Output the [x, y] coordinate of the center of the cell containing the given text.  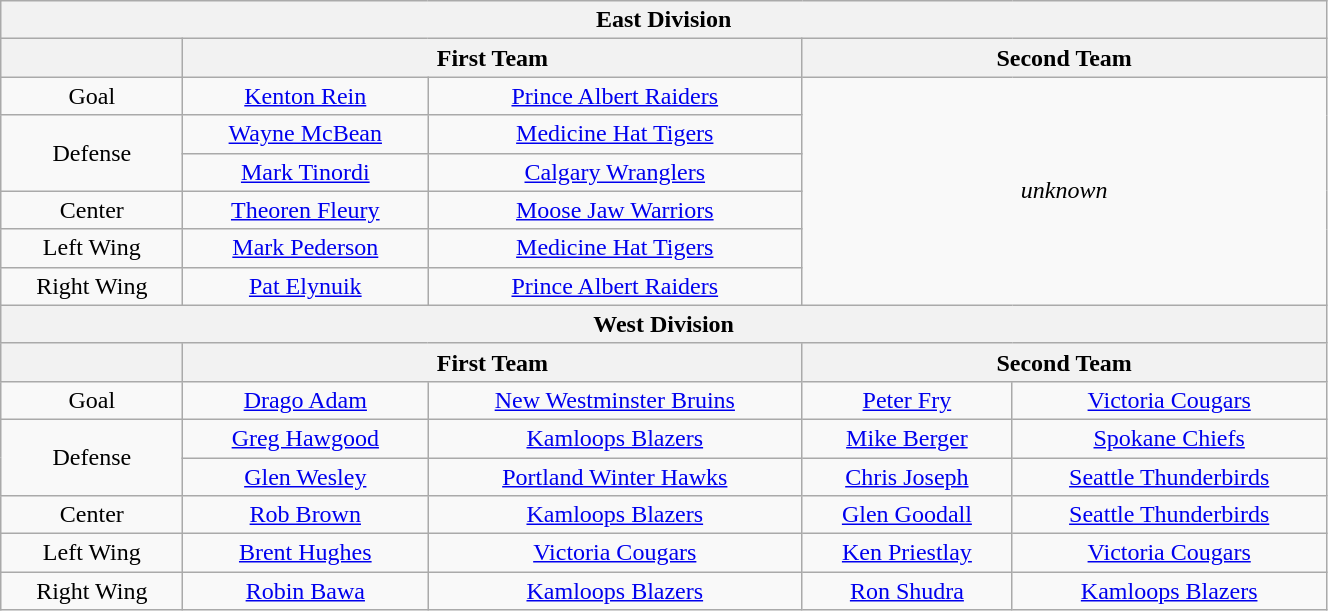
Chris Joseph [907, 477]
Mark Pederson [306, 248]
Greg Hawgood [306, 438]
Ken Priestlay [907, 553]
unknown [1064, 191]
New Westminster Bruins [615, 400]
East Division [664, 20]
Mike Berger [907, 438]
Brent Hughes [306, 553]
Mark Tinordi [306, 172]
Theoren Fleury [306, 210]
Spokane Chiefs [1170, 438]
West Division [664, 324]
Glen Wesley [306, 477]
Robin Bawa [306, 591]
Ron Shudra [907, 591]
Glen Goodall [907, 515]
Portland Winter Hawks [615, 477]
Drago Adam [306, 400]
Kenton Rein [306, 96]
Rob Brown [306, 515]
Calgary Wranglers [615, 172]
Wayne McBean [306, 134]
Peter Fry [907, 400]
Pat Elynuik [306, 286]
Moose Jaw Warriors [615, 210]
